Capture the cell that displays the provided text and extract its (X, Y) central coordinate. 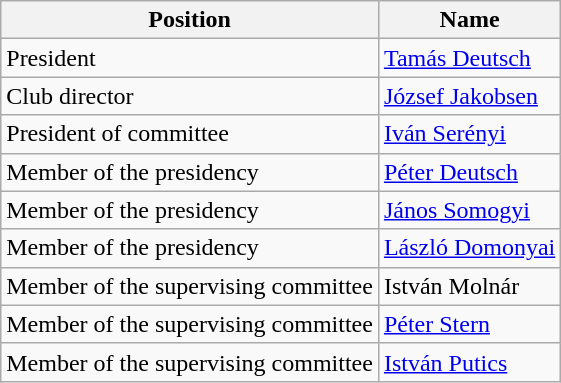
Iván Serényi (469, 134)
Club director (190, 96)
Name (469, 20)
László Domonyai (469, 248)
István Molnár (469, 286)
Tamás Deutsch (469, 58)
President (190, 58)
Position (190, 20)
President of committee (190, 134)
István Putics (469, 362)
Péter Deutsch (469, 172)
Péter Stern (469, 324)
János Somogyi (469, 210)
József Jakobsen (469, 96)
